Output the [X, Y] coordinate of the center of the cell containing the given text.  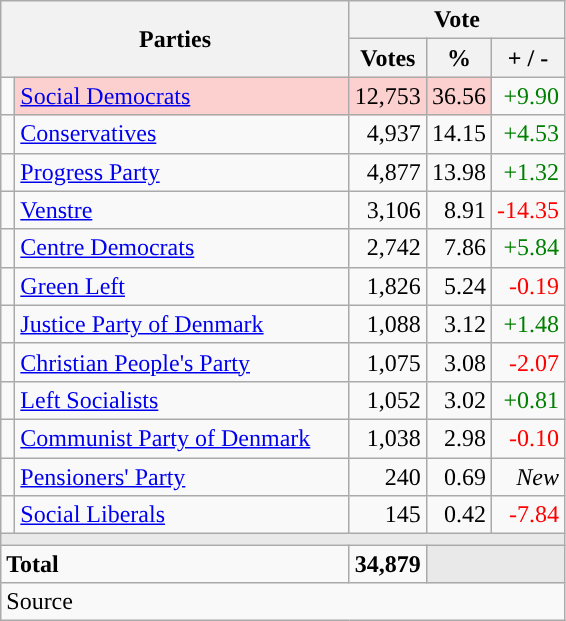
36.56 [458, 96]
Pensioners' Party [182, 477]
-2.07 [528, 362]
Votes [388, 58]
New [528, 477]
0.69 [458, 477]
Total [176, 564]
1,088 [388, 324]
Justice Party of Denmark [182, 324]
Christian People's Party [182, 362]
1,826 [388, 286]
Communist Party of Denmark [182, 438]
1,075 [388, 362]
0.42 [458, 515]
3.08 [458, 362]
+ / - [528, 58]
2.98 [458, 438]
Vote [456, 20]
Left Socialists [182, 400]
+1.48 [528, 324]
-0.10 [528, 438]
Source [283, 602]
+5.84 [528, 248]
Social Liberals [182, 515]
4,937 [388, 134]
3,106 [388, 210]
1,052 [388, 400]
3.12 [458, 324]
% [458, 58]
4,877 [388, 172]
7.86 [458, 248]
34,879 [388, 564]
145 [388, 515]
8.91 [458, 210]
2,742 [388, 248]
-0.19 [528, 286]
-14.35 [528, 210]
Conservatives [182, 134]
+0.81 [528, 400]
14.15 [458, 134]
3.02 [458, 400]
+1.32 [528, 172]
+4.53 [528, 134]
+9.90 [528, 96]
Venstre [182, 210]
Progress Party [182, 172]
Centre Democrats [182, 248]
240 [388, 477]
1,038 [388, 438]
Green Left [182, 286]
5.24 [458, 286]
13.98 [458, 172]
Social Democrats [182, 96]
-7.84 [528, 515]
Parties [176, 39]
12,753 [388, 96]
